Scan for the cell matching the given text and deliver its (X, Y) coordinate at center. 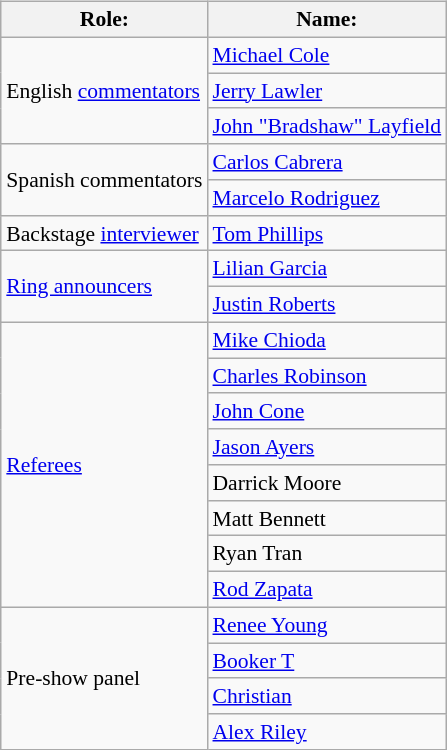
Ring announcers (104, 286)
Jerry Lawler (326, 91)
Spanish commentators (104, 180)
Carlos Cabrera (326, 162)
Renee Young (326, 625)
Referees (104, 464)
Rod Zapata (326, 590)
Backstage interviewer (104, 233)
Role: (104, 20)
Alex Riley (326, 732)
Lilian Garcia (326, 269)
Justin Roberts (326, 305)
Jason Ayers (326, 447)
Booker T (326, 661)
Matt Bennett (326, 518)
John Cone (326, 411)
Ryan Tran (326, 554)
Charles Robinson (326, 376)
Mike Chioda (326, 340)
Christian (326, 696)
Marcelo Rodriguez (326, 198)
John "Bradshaw" Layfield (326, 126)
Michael Cole (326, 55)
English commentators (104, 90)
Name: (326, 20)
Pre-show panel (104, 678)
Darrick Moore (326, 483)
Tom Phillips (326, 233)
